Search for the cell housing the specified text and yield its (x, y) center coordinate. 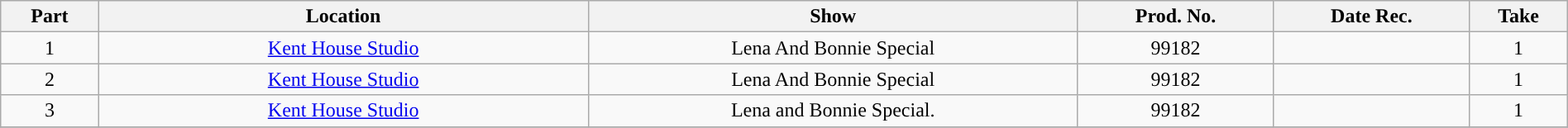
Prod. No. (1176, 17)
Date Rec. (1371, 17)
Location (343, 17)
2 (50, 79)
Show (833, 17)
3 (50, 111)
Lena and Bonnie Special. (833, 111)
Take (1518, 17)
Part (50, 17)
